Scan for the cell matching the given text and deliver its (X, Y) coordinate at center. 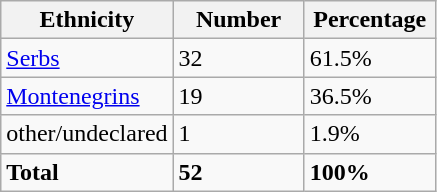
32 (238, 58)
Number (238, 20)
Total (87, 172)
19 (238, 96)
Ethnicity (87, 20)
61.5% (370, 58)
1.9% (370, 134)
52 (238, 172)
1 (238, 134)
other/undeclared (87, 134)
Percentage (370, 20)
Montenegrins (87, 96)
36.5% (370, 96)
100% (370, 172)
Serbs (87, 58)
